Detect which cell encompasses the target text, then output its [x, y] center coordinate. 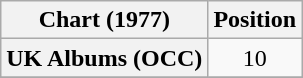
Chart (1977) [104, 20]
10 [255, 58]
Position [255, 20]
UK Albums (OCC) [104, 58]
